Identify which cell holds the provided text, then report its [x, y] central coordinate. 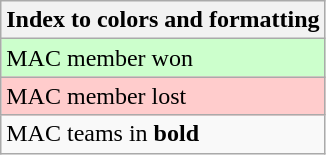
Index to colors and formatting [163, 20]
MAC teams in bold [163, 134]
MAC member won [163, 58]
MAC member lost [163, 96]
